Provide the [X, Y] coordinate of the cell's center where the given text is located.  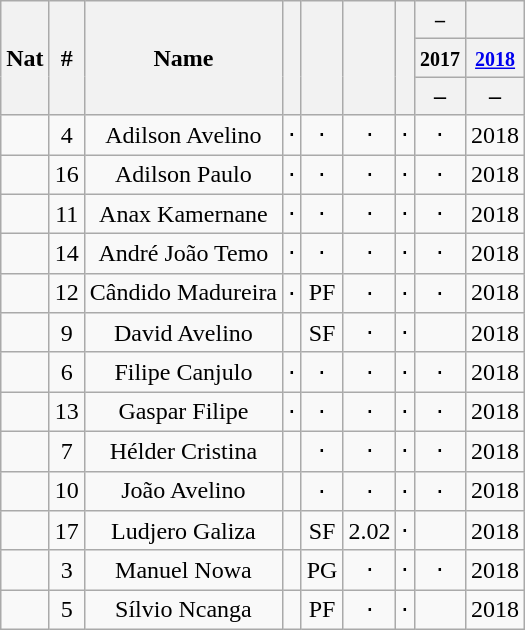
7 [66, 451]
9 [66, 333]
André João Temo [183, 254]
PG [322, 570]
2017 [440, 58]
Cândido Madureira [183, 293]
4 [66, 135]
Sílvio Ncanga [183, 610]
# [66, 58]
16 [66, 174]
Name [183, 58]
17 [66, 531]
Filipe Canjulo [183, 372]
Anax Kamernane [183, 214]
João Avelino [183, 491]
Ludjero Galiza [183, 531]
10 [66, 491]
12 [66, 293]
Hélder Cristina [183, 451]
Gaspar Filipe [183, 412]
11 [66, 214]
Nat [25, 58]
13 [66, 412]
2.02 [370, 531]
Adilson Paulo [183, 174]
3 [66, 570]
Manuel Nowa [183, 570]
5 [66, 610]
6 [66, 372]
Adilson Avelino [183, 135]
14 [66, 254]
David Avelino [183, 333]
